Pinpoint the cell where the given text exists, returning its [x, y] midpoint coordinate. 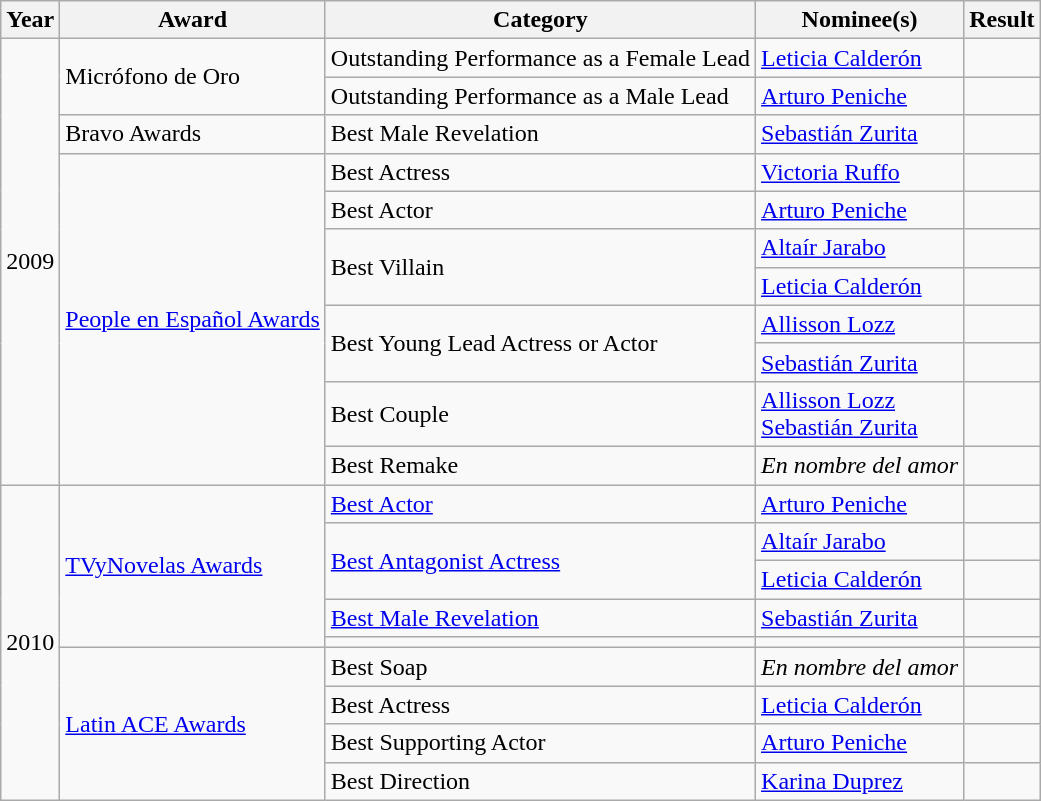
Award [192, 20]
Best Young Lead Actress or Actor [540, 343]
Best Couple [540, 414]
Best Direction [540, 781]
Best Supporting Actor [540, 743]
Best Villain [540, 267]
Outstanding Performance as a Male Lead [540, 96]
Bravo Awards [192, 134]
Category [540, 20]
Outstanding Performance as a Female Lead [540, 58]
Year [30, 20]
Victoria Ruffo [860, 172]
2010 [30, 642]
Micrófono de Oro [192, 77]
Best Remake [540, 465]
TVyNovelas Awards [192, 566]
Latin ACE Awards [192, 724]
Karina Duprez [860, 781]
Best Antagonist Actress [540, 561]
Result [1002, 20]
Nominee(s) [860, 20]
Allisson Lozz [860, 324]
Allisson Lozz Sebastián Zurita [860, 414]
2009 [30, 262]
People en Español Awards [192, 319]
Best Soap [540, 667]
